Locate the cell with the specified text and output its (X, Y) center coordinate. 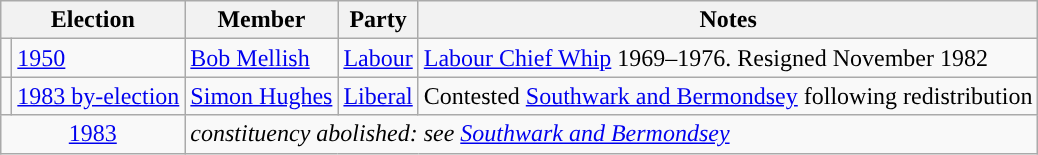
Contested Southwark and Bermondsey following redistribution (728, 96)
Member (262, 20)
1983 by-election (98, 96)
constituency abolished: see Southwark and Bermondsey (612, 134)
Election (93, 20)
Labour Chief Whip 1969–1976. Resigned November 1982 (728, 58)
1983 (93, 134)
Simon Hughes (262, 96)
Notes (728, 20)
Liberal (378, 96)
Labour (378, 58)
Bob Mellish (262, 58)
1950 (98, 58)
Party (378, 20)
